Scan for the cell matching the given text and deliver its [x, y] coordinate at center. 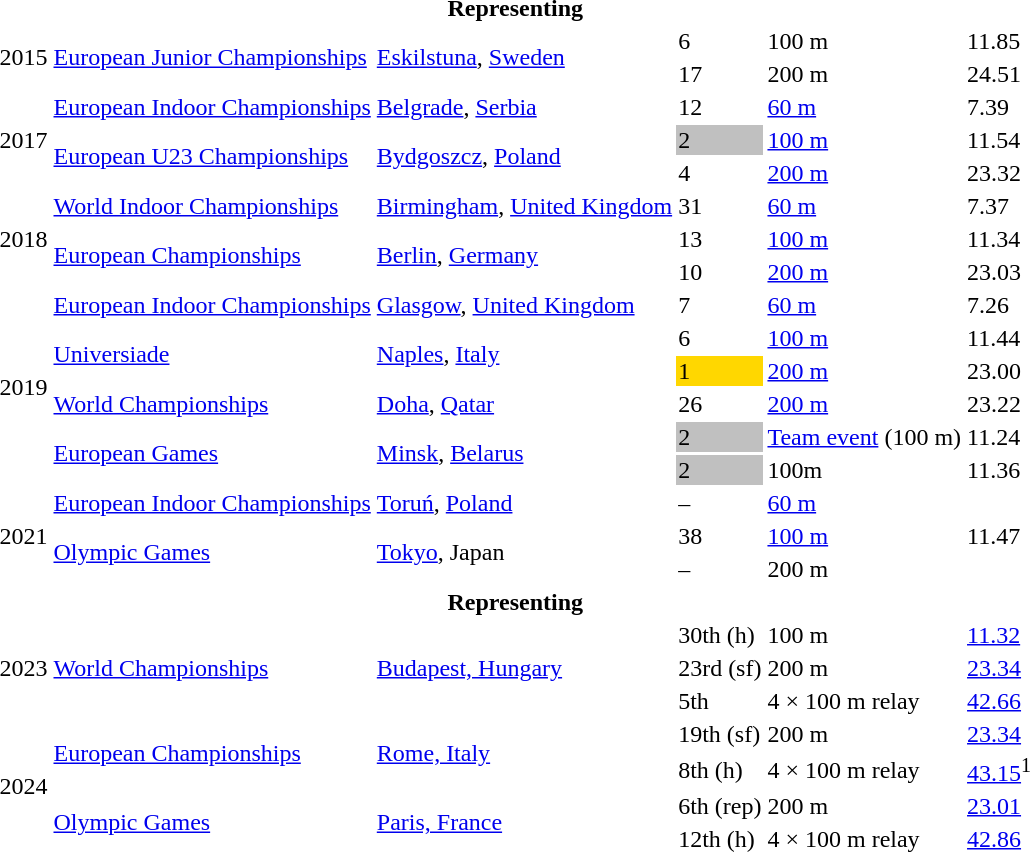
7 [720, 305]
European U23 Championships [212, 156]
Team event (100 m) [864, 437]
13 [720, 239]
World Indoor Championships [212, 206]
31 [720, 206]
Berlin, Germany [524, 256]
Doha, Qatar [524, 404]
Naples, Italy [524, 354]
Budapest, Hungary [524, 668]
Toruń, Poland [524, 503]
8th (h) [720, 770]
26 [720, 404]
12 [720, 107]
23rd (sf) [720, 668]
4 [720, 173]
Minsk, Belarus [524, 454]
Bydgoszcz, Poland [524, 156]
5th [720, 701]
European Games [212, 454]
1 [720, 371]
European Junior Championships [212, 58]
Birmingham, United Kingdom [524, 206]
Olympic Games [212, 552]
19th (sf) [720, 734]
Rome, Italy [524, 754]
Belgrade, Serbia [524, 107]
10 [720, 272]
17 [720, 74]
Glasgow, United Kingdom [524, 305]
100m [864, 470]
38 [720, 536]
Universiade [212, 354]
6th (rep) [720, 806]
Tokyo, Japan [524, 552]
Eskilstuna, Sweden [524, 58]
30th (h) [720, 635]
